Capture the cell that displays the provided text and extract its (x, y) central coordinate. 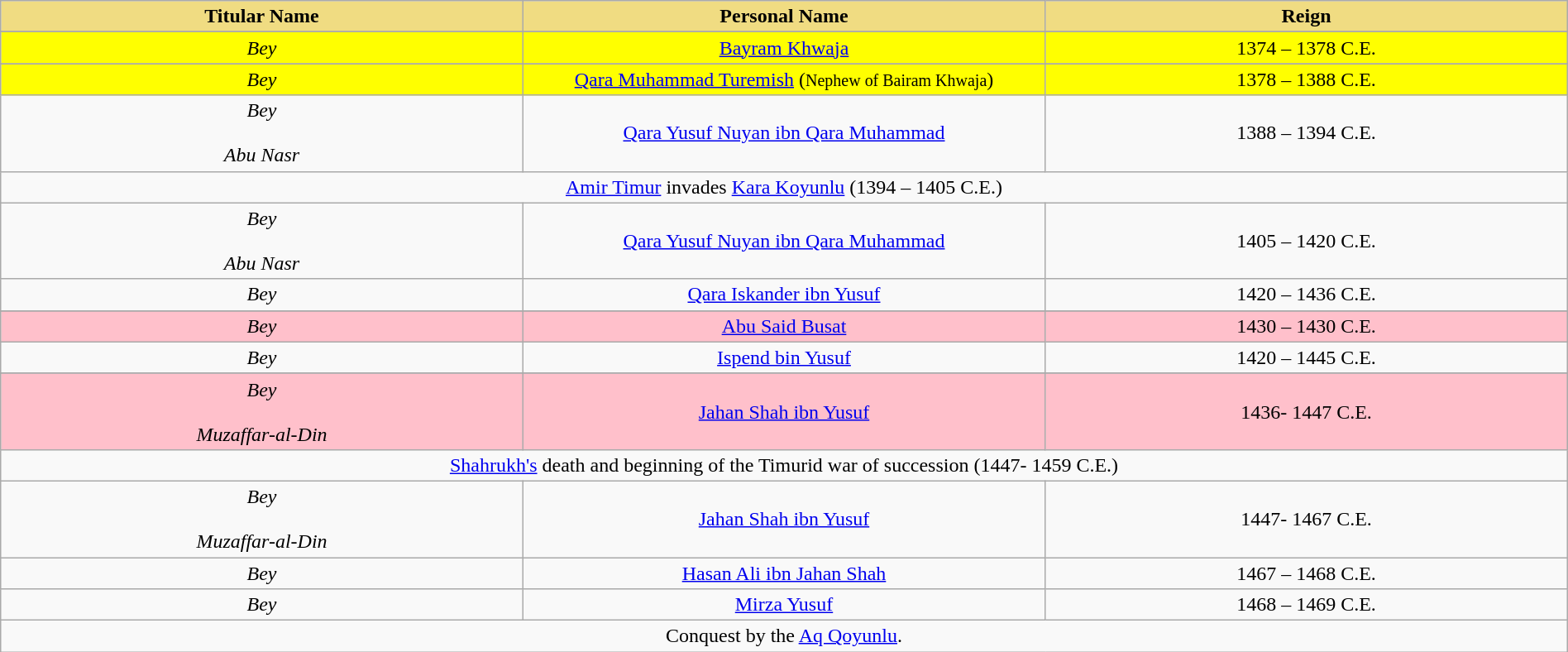
1374 – 1378 C.E. (1307, 48)
1420 – 1436 C.E. (1307, 295)
Amir Timur invades Kara Koyunlu (1394 – 1405 C.E.) (784, 187)
Ispend bin Yusuf (784, 357)
Reign (1307, 17)
Conquest by the Aq Qoyunlu. (784, 636)
1467 – 1468 C.E. (1307, 573)
1447- 1467 C.E. (1307, 519)
Shahrukh's death and beginning of the Timurid war of succession (1447- 1459 C.E.) (784, 465)
Mirza Yusuf (784, 605)
Titular Name (262, 17)
Bayram Khwaja (784, 48)
1420 – 1445 C.E. (1307, 357)
1430 – 1430 C.E. (1307, 326)
1388 – 1394 C.E. (1307, 133)
Hasan Ali ibn Jahan Shah (784, 573)
Qara Iskander ibn Yusuf (784, 295)
1468 – 1469 C.E. (1307, 605)
Qara Muhammad Turemish (Nephew of Bairam Khwaja) (784, 79)
Abu Said Busat (784, 326)
1378 – 1388 C.E. (1307, 79)
1436- 1447 C.E. (1307, 411)
Personal Name (784, 17)
1405 – 1420 C.E. (1307, 241)
